Output the (X, Y) coordinate of the center of the cell containing the given text.  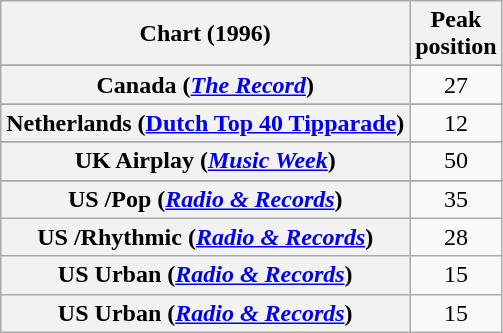
Canada (The Record) (206, 85)
28 (456, 237)
Netherlands (Dutch Top 40 Tipparade) (206, 123)
50 (456, 161)
UK Airplay (Music Week) (206, 161)
Peakposition (456, 34)
US /Pop (Radio & Records) (206, 199)
Chart (1996) (206, 34)
35 (456, 199)
US /Rhythmic (Radio & Records) (206, 237)
27 (456, 85)
12 (456, 123)
